Return (X, Y) of the center of cell containing provided text 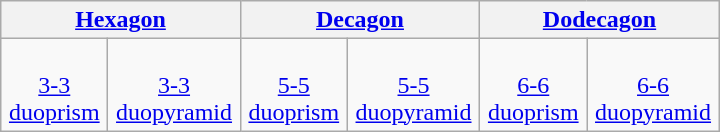
Dodecagon (600, 20)
5-5 duoprism (294, 85)
6-6 duoprism (534, 85)
3-3 duopyramid (174, 85)
3-3 duoprism (54, 85)
Hexagon (120, 20)
6-6 duopyramid (653, 85)
Decagon (360, 20)
5-5 duopyramid (413, 85)
